Locate the cell with the specified text and output its [X, Y] center coordinate. 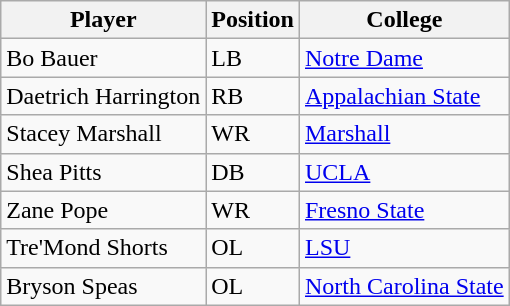
RB [253, 96]
College [404, 20]
Marshall [404, 134]
DB [253, 172]
North Carolina State [404, 286]
Position [253, 20]
Fresno State [404, 210]
Tre'Mond Shorts [104, 248]
Appalachian State [404, 96]
Daetrich Harrington [104, 96]
Zane Pope [104, 210]
LB [253, 58]
Shea Pitts [104, 172]
Stacey Marshall [104, 134]
Player [104, 20]
UCLA [404, 172]
Bo Bauer [104, 58]
Bryson Speas [104, 286]
Notre Dame [404, 58]
LSU [404, 248]
